Extract the [x, y] coordinate from the center of the cell holding the provided text.  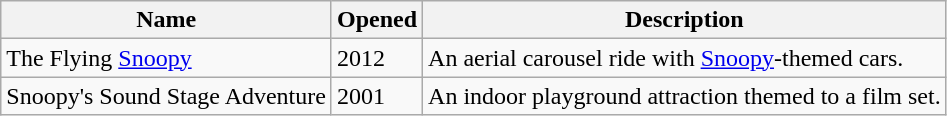
The Flying Snoopy [166, 58]
Opened [376, 20]
An aerial carousel ride with Snoopy-themed cars. [685, 58]
2012 [376, 58]
Snoopy's Sound Stage Adventure [166, 96]
Name [166, 20]
An indoor playground attraction themed to a film set. [685, 96]
2001 [376, 96]
Description [685, 20]
